Search for the cell housing the specified text and yield its (X, Y) center coordinate. 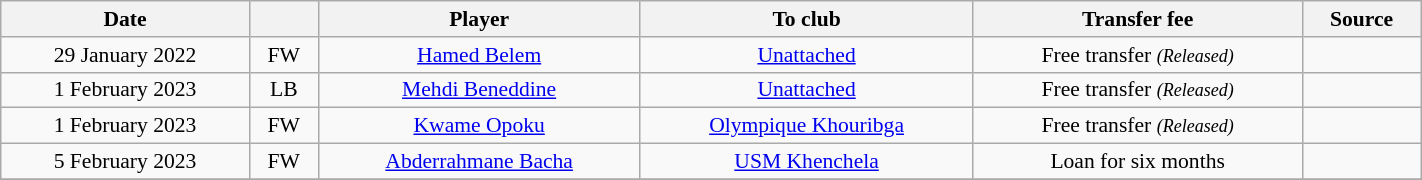
Abderrahmane Bacha (479, 162)
Olympique Khouribga (806, 126)
Loan for six months (1138, 162)
Mehdi Beneddine (479, 90)
Player (479, 19)
Hamed Belem (479, 55)
5 February 2023 (126, 162)
USM Khenchela (806, 162)
Source (1362, 19)
Kwame Opoku (479, 126)
LB (284, 90)
Transfer fee (1138, 19)
Date (126, 19)
29 January 2022 (126, 55)
To club (806, 19)
